Extract the (X, Y) coordinate from the center of the cell holding the provided text.  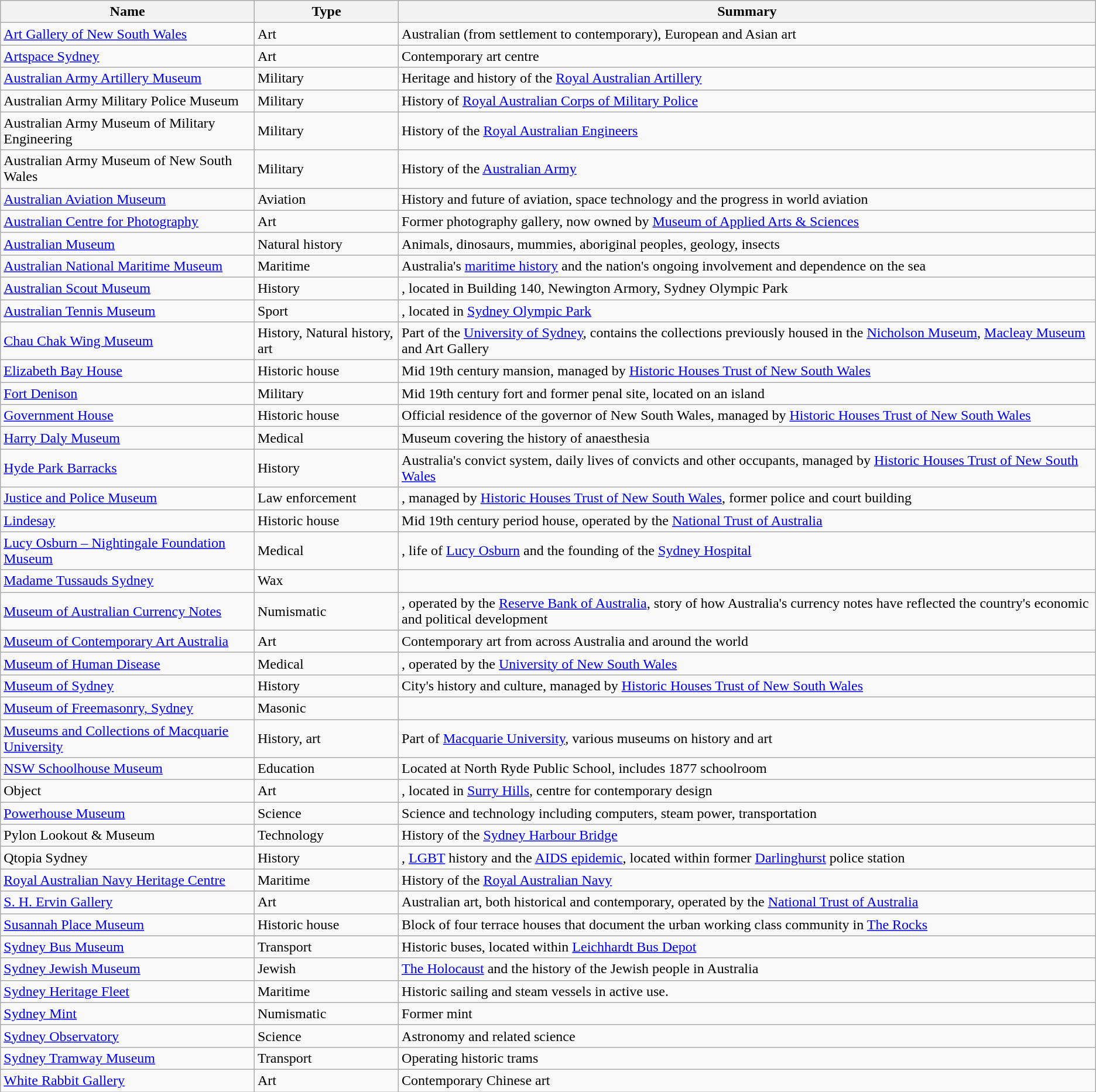
Jewish (326, 969)
Australian National Maritime Museum (128, 266)
Part of the University of Sydney, contains the collections previously housed in the Nicholson Museum, Macleay Museum and Art Gallery (747, 341)
History, Natural history, art (326, 341)
Animals, dinosaurs, mummies, aboriginal peoples, geology, insects (747, 244)
Australia's maritime history and the nation's ongoing involvement and dependence on the sea (747, 266)
Wax (326, 581)
History and future of aviation, space technology and the progress in world aviation (747, 199)
Harry Daly Museum (128, 438)
Madame Tussauds Sydney (128, 581)
Contemporary art from across Australia and around the world (747, 641)
Mid 19th century mansion, managed by Historic Houses Trust of New South Wales (747, 371)
Fort Denison (128, 393)
History of the Australian Army (747, 169)
Museum of Human Disease (128, 663)
Former photography gallery, now owned by Museum of Applied Arts & Sciences (747, 221)
Museum of Australian Currency Notes (128, 611)
History of the Royal Australian Navy (747, 880)
History of the Royal Australian Engineers (747, 131)
Australian Army Museum of New South Wales (128, 169)
Australia's convict system, daily lives of convicts and other occupants, managed by Historic Houses Trust of New South Wales (747, 468)
, managed by Historic Houses Trust of New South Wales, former police and court building (747, 498)
Block of four terrace houses that document the urban working class community in The Rocks (747, 925)
Part of Macquarie University, various museums on history and art (747, 738)
Hyde Park Barracks (128, 468)
Aviation (326, 199)
Art Gallery of New South Wales (128, 34)
Sydney Jewish Museum (128, 969)
Sport (326, 311)
Qtopia Sydney (128, 858)
Object (128, 791)
Australian Army Military Police Museum (128, 101)
Royal Australian Navy Heritage Centre (128, 880)
Australian Aviation Museum (128, 199)
Museums and Collections of Macquarie University (128, 738)
Technology (326, 836)
White Rabbit Gallery (128, 1080)
Australian Scout Museum (128, 288)
Former mint (747, 1014)
Sydney Tramway Museum (128, 1058)
Name (128, 12)
, located in Sydney Olympic Park (747, 311)
Sydney Mint (128, 1014)
Chau Chak Wing Museum (128, 341)
Museum of Contemporary Art Australia (128, 641)
Pylon Lookout & Museum (128, 836)
, life of Lucy Osburn and the founding of the Sydney Hospital (747, 550)
Heritage and history of the Royal Australian Artillery (747, 78)
Australian (from settlement to contemporary), European and Asian art (747, 34)
, LGBT history and the AIDS epidemic, located within former Darlinghurst police station (747, 858)
Historic sailing and steam vessels in active use. (747, 991)
, located in Building 140, Newington Armory, Sydney Olympic Park (747, 288)
Australian art, both historical and contemporary, operated by the National Trust of Australia (747, 902)
Sydney Heritage Fleet (128, 991)
City's history and culture, managed by Historic Houses Trust of New South Wales (747, 686)
Australian Army Artillery Museum (128, 78)
, located in Surry Hills, centre for contemporary design (747, 791)
Contemporary art centre (747, 56)
Sydney Bus Museum (128, 947)
Elizabeth Bay House (128, 371)
Astronomy and related science (747, 1036)
Type (326, 12)
Law enforcement (326, 498)
Lucy Osburn – Nightingale Foundation Museum (128, 550)
History of the Sydney Harbour Bridge (747, 836)
Masonic (326, 708)
, operated by the University of New South Wales (747, 663)
Operating historic trams (747, 1058)
Susannah Place Museum (128, 925)
Lindesay (128, 521)
Summary (747, 12)
Artspace Sydney (128, 56)
Official residence of the governor of New South Wales, managed by Historic Houses Trust of New South Wales (747, 416)
Sydney Observatory (128, 1036)
Australian Museum (128, 244)
Science and technology including computers, steam power, transportation (747, 813)
History, art (326, 738)
Mid 19th century period house, operated by the National Trust of Australia (747, 521)
Contemporary Chinese art (747, 1080)
S. H. Ervin Gallery (128, 902)
Australian Army Museum of Military Engineering (128, 131)
Historic buses, located within Leichhardt Bus Depot (747, 947)
Justice and Police Museum (128, 498)
Museum of Freemasonry, Sydney (128, 708)
Powerhouse Museum (128, 813)
Mid 19th century fort and former penal site, located on an island (747, 393)
NSW Schoolhouse Museum (128, 769)
Natural history (326, 244)
Museum of Sydney (128, 686)
The Holocaust and the history of the Jewish people in Australia (747, 969)
Government House (128, 416)
, operated by the Reserve Bank of Australia, story of how Australia's currency notes have reflected the country's economic and political development (747, 611)
Australian Tennis Museum (128, 311)
History of Royal Australian Corps of Military Police (747, 101)
Australian Centre for Photography (128, 221)
Education (326, 769)
Museum covering the history of anaesthesia (747, 438)
Located at North Ryde Public School, includes 1877 schoolroom (747, 769)
